Search for the cell housing the specified text and yield its (X, Y) center coordinate. 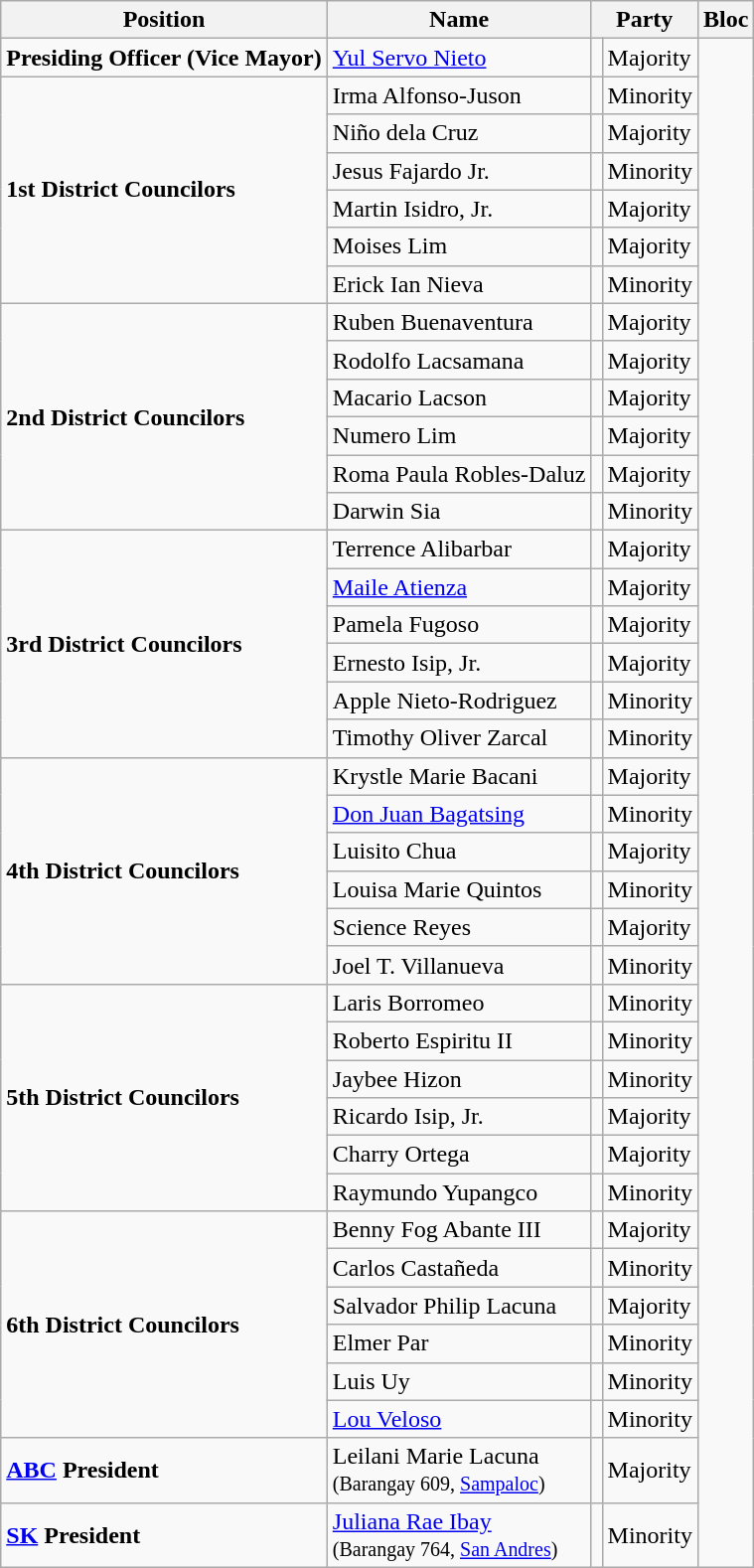
Bloc (725, 20)
Timothy Oliver Zarcal (459, 738)
Martin Isidro, Jr. (459, 209)
Apple Nieto-Rodriguez (459, 701)
Raymundo Yupangco (459, 1192)
2nd District Councilors (165, 416)
Science Reyes (459, 927)
SK President (165, 1534)
Benny Fog Abante III (459, 1230)
4th District Councilors (165, 870)
Position (165, 20)
Joel T. Villanueva (459, 965)
Numero Lim (459, 435)
Don Juan Bagatsing (459, 814)
Luisito Chua (459, 852)
Leilani Marie Lacuna(Barangay 609, Sampaloc) (459, 1471)
Roberto Espiritu II (459, 1040)
Presiding Officer (Vice Mayor) (165, 58)
ABC President (165, 1471)
Salvador Philip Lacuna (459, 1306)
Yul Servo Nieto (459, 58)
Niño dela Cruz (459, 133)
Lou Veloso (459, 1419)
Elmer Par (459, 1343)
1st District Councilors (165, 190)
3rd District Councilors (165, 644)
Moises Lim (459, 246)
Laris Borromeo (459, 1003)
Louisa Marie Quintos (459, 889)
Pamela Fugoso (459, 625)
6th District Councilors (165, 1325)
Juliana Rae Ibay(Barangay 764, San Andres) (459, 1534)
Roma Paula Robles-Daluz (459, 474)
Ricardo Isip, Jr. (459, 1117)
Carlos Castañeda (459, 1268)
Party (644, 20)
Luis Uy (459, 1381)
Charry Ortega (459, 1155)
Darwin Sia (459, 512)
5th District Councilors (165, 1097)
Macario Lacson (459, 397)
Terrence Alibarbar (459, 549)
Name (459, 20)
Maile Atienza (459, 587)
Erick Ian Nieva (459, 284)
Ernesto Isip, Jr. (459, 663)
Rodolfo Lacsamana (459, 360)
Jesus Fajardo Jr. (459, 171)
Krystle Marie Bacani (459, 776)
Irma Alfonso-Juson (459, 95)
Jaybee Hizon (459, 1078)
Ruben Buenaventura (459, 322)
